Return the [X, Y] coordinate for the center point of the cell that contains the specified text.  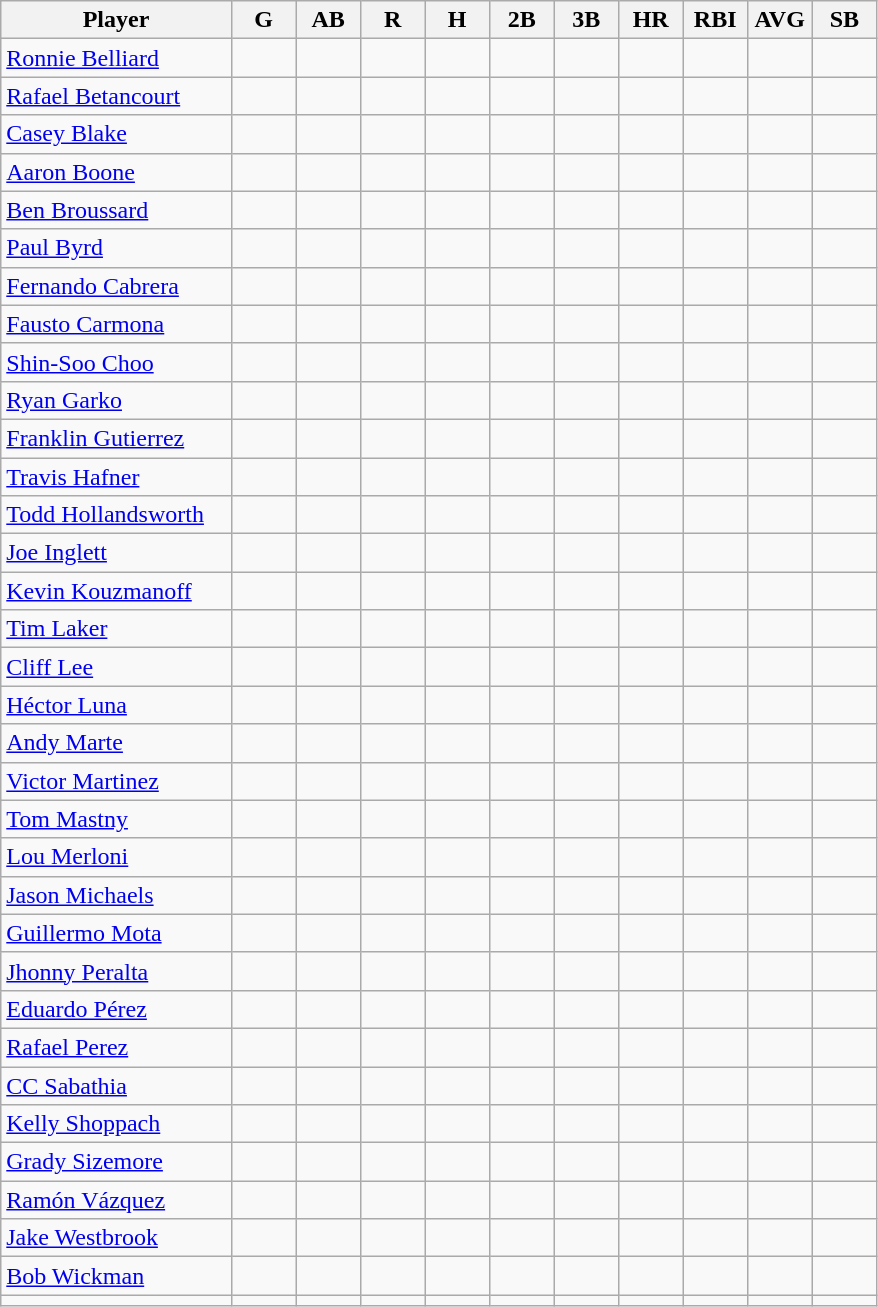
3B [586, 20]
Ramón Vázquez [116, 1200]
AVG [780, 20]
Héctor Luna [116, 705]
R [392, 20]
Kevin Kouzmanoff [116, 591]
Tom Mastny [116, 819]
Kelly Shoppach [116, 1124]
Aaron Boone [116, 172]
Casey Blake [116, 134]
CC Sabathia [116, 1085]
Fausto Carmona [116, 324]
Rafael Betancourt [116, 96]
HR [650, 20]
Jake Westbrook [116, 1238]
Shin-Soo Choo [116, 362]
Ryan Garko [116, 400]
Eduardo Pérez [116, 1009]
Guillermo Mota [116, 933]
Ronnie Belliard [116, 58]
Cliff Lee [116, 667]
Andy Marte [116, 743]
Bob Wickman [116, 1276]
Tim Laker [116, 629]
Joe Inglett [116, 553]
Fernando Cabrera [116, 286]
Player [116, 20]
H [458, 20]
Grady Sizemore [116, 1162]
Lou Merloni [116, 857]
Ben Broussard [116, 210]
AB [328, 20]
Jason Michaels [116, 895]
Jhonny Peralta [116, 971]
Rafael Perez [116, 1047]
Paul Byrd [116, 248]
2B [522, 20]
RBI [716, 20]
G [264, 20]
Franklin Gutierrez [116, 438]
Travis Hafner [116, 477]
Todd Hollandsworth [116, 515]
SB [844, 20]
Victor Martinez [116, 781]
